Search for the cell housing the specified text and yield its [x, y] center coordinate. 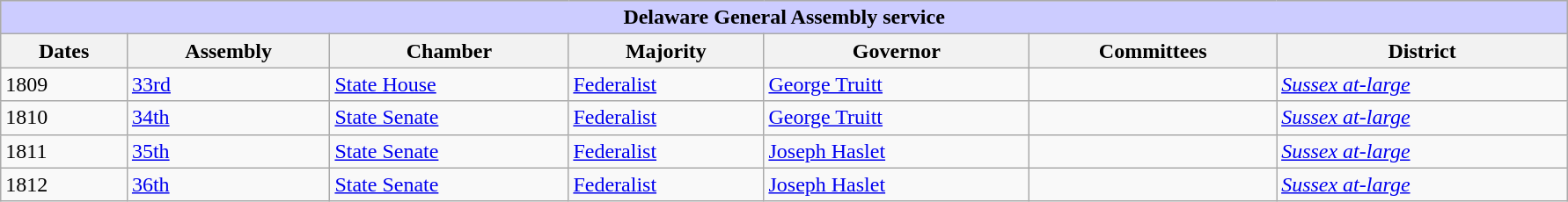
District [1422, 51]
Governor [897, 51]
34th [228, 118]
36th [228, 184]
Committees [1153, 51]
State House [449, 84]
33rd [228, 84]
Majority [666, 51]
1810 [64, 118]
Chamber [449, 51]
Dates [64, 51]
1809 [64, 84]
Assembly [228, 51]
1811 [64, 151]
Delaware General Assembly service [785, 18]
1812 [64, 184]
35th [228, 151]
